Detect which cell encompasses the target text, then output its (x, y) center coordinate. 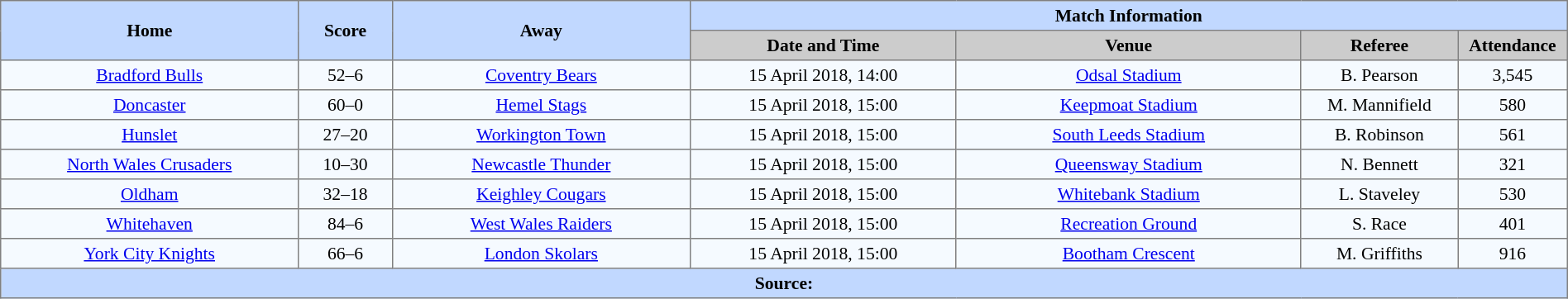
Keighley Cougars (541, 194)
Referee (1379, 45)
Odsal Stadium (1128, 75)
Hemel Stags (541, 105)
M. Mannifield (1379, 105)
Score (346, 31)
London Skolars (541, 254)
84–6 (346, 224)
66–6 (346, 254)
West Wales Raiders (541, 224)
Home (150, 31)
Bradford Bulls (150, 75)
Newcastle Thunder (541, 164)
Whitebank Stadium (1128, 194)
B. Pearson (1379, 75)
530 (1513, 194)
Oldham (150, 194)
Match Information (1128, 16)
M. Griffiths (1379, 254)
B. Robinson (1379, 135)
60–0 (346, 105)
Source: (784, 283)
Queensway Stadium (1128, 164)
S. Race (1379, 224)
321 (1513, 164)
580 (1513, 105)
Coventry Bears (541, 75)
South Leeds Stadium (1128, 135)
Venue (1128, 45)
Recreation Ground (1128, 224)
North Wales Crusaders (150, 164)
York City Knights (150, 254)
Away (541, 31)
Whitehaven (150, 224)
Bootham Crescent (1128, 254)
L. Staveley (1379, 194)
916 (1513, 254)
10–30 (346, 164)
Attendance (1513, 45)
3,545 (1513, 75)
15 April 2018, 14:00 (823, 75)
N. Bennett (1379, 164)
Doncaster (150, 105)
32–18 (346, 194)
52–6 (346, 75)
Workington Town (541, 135)
561 (1513, 135)
27–20 (346, 135)
Date and Time (823, 45)
Keepmoat Stadium (1128, 105)
401 (1513, 224)
Hunslet (150, 135)
